Capture the cell that displays the provided text and extract its (X, Y) central coordinate. 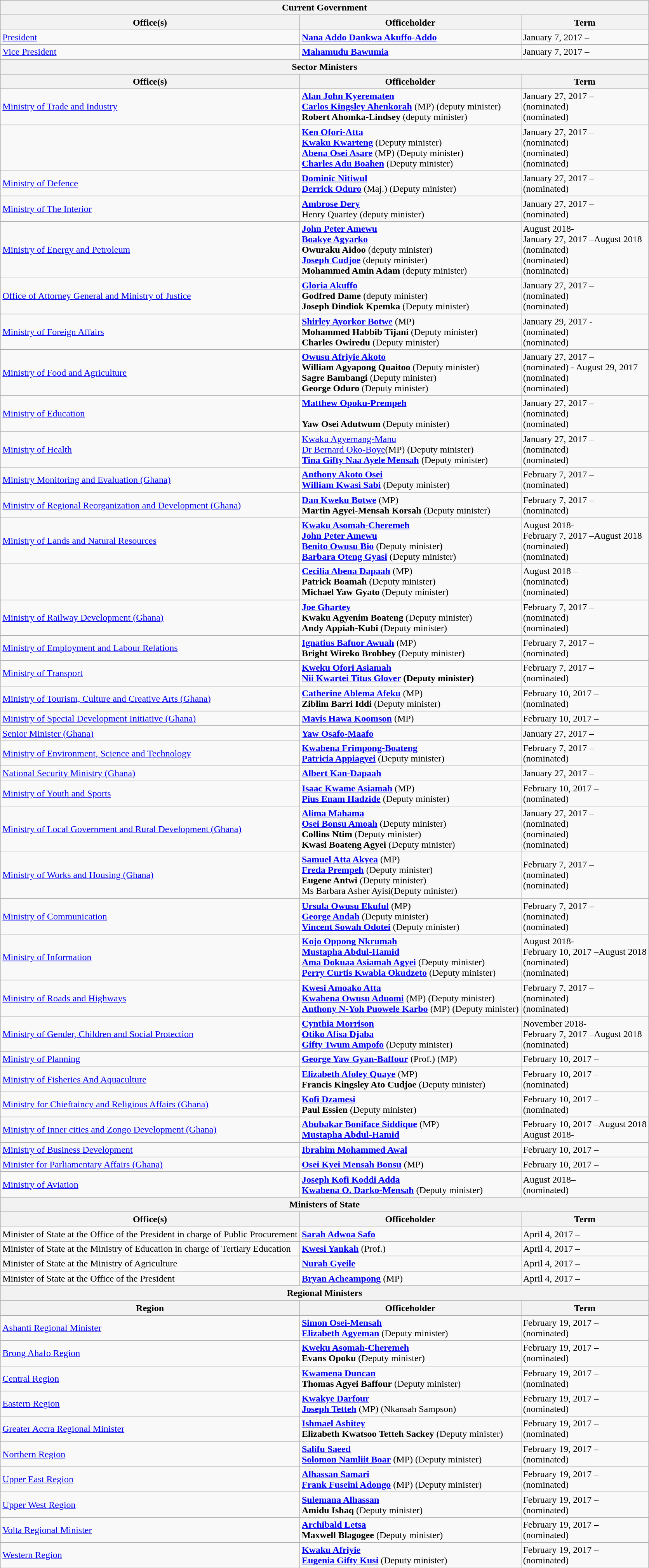
Albert Kan-Dapaah (410, 773)
Ambrose DeryHenry Quartey (deputy minister) (410, 209)
Elizabeth Afoley Quaye (MP)Francis Kingsley Ato Cudjoe (Deputy minister) (410, 1079)
Dominic NitiwulDerrick Oduro (Maj.) (Deputy minister) (410, 183)
Ministry Monitoring and Evaluation (Ghana) (150, 480)
Ministry of Tourism, Culture and Creative Arts (Ghana) (150, 699)
Region (150, 1308)
Office of Attorney General and Ministry of Justice (150, 296)
Yaw Osafo-Maafo (410, 733)
Regional Ministers (325, 1293)
Eastern Region (150, 1403)
Ministry of Local Government and Rural Development (Ghana) (150, 829)
January 29, 2017 -(nominated)(nominated) (585, 331)
Greater Accra Regional Minister (150, 1429)
Vice President (150, 52)
Ministry of Roads and Highways (150, 998)
Minister of State at the Office of the President (150, 1278)
Isaac Kwame Asiamah (MP)Pius Enam Hadzide (Deputy minister) (410, 793)
Simon Osei-MensahElizabeth Agyeman (Deputy minister) (410, 1328)
August 2018-February 10, 2017 –August 2018(nominated)(nominated) (585, 957)
Ministry of Special Development Initiative (Ghana) (150, 718)
Joseph Kofi Koddi AddaKwabena O. Darko-Mensah (Deputy minister) (410, 1185)
Kofi DzamesiPaul Essien (Deputy minister) (410, 1105)
Ministry of Education (150, 414)
Gloria AkuffoGodfred Dame (deputy minister)Joseph Dindiok Kpemka (Deputy minister) (410, 296)
Minister of State at the Office of the President in charge of Public Procurement (150, 1234)
Current Government (325, 8)
Shirley Ayorkor Botwe (MP)Mohammed Habbib Tijani (Deputy minister)Charles Owiredu (Deputy minister) (410, 331)
Ministry of Trade and Industry (150, 107)
Ministry of Lands and Natural Resources (150, 541)
Ignatius Bafuor Awuah (MP)Bright Wireko Brobbey (Deputy minister) (410, 648)
Ministry of Youth and Sports (150, 793)
President (150, 37)
Sarah Adwoa Safo (410, 1234)
Central Region (150, 1379)
Ministry of Fisheries And Aquaculture (150, 1079)
November 2018-February 7, 2017 –August 2018(nominated) (585, 1034)
Ministry of Food and Agriculture (150, 373)
Volta Regional Minister (150, 1530)
Kweku Asomah-CheremehEvans Opoku (Deputy minister) (410, 1353)
Cecilia Abena Dapaah (MP)Patrick Boamah (Deputy minister)Michael Yaw Gyato (Deputy minister) (410, 582)
John Peter AmewuBoakye Agyarko Owuraku Aidoo (deputy minister)Joseph Cudjoe (deputy minister)Mohammed Amin Adam (deputy minister) (410, 250)
Brong Ahafo Region (150, 1353)
Ministry of Regional Reorganization and Development (Ghana) (150, 505)
Ministry of Business Development (150, 1150)
Kweku Ofori AsiamahNii Kwartei Titus Glover (Deputy minister) (410, 673)
Alima MahamaOsei Bonsu Amoah (Deputy minister)Collins Ntim (Deputy minister)Kwasi Boateng Agyei (Deputy minister) (410, 829)
Ministers of State (325, 1204)
Ministry of Environment, Science and Technology (150, 753)
Ursula Owusu Ekuful (MP)George Andah (Deputy minister)Vincent Sowah Odotei (Deputy minister) (410, 916)
Ministry of Works and Housing (Ghana) (150, 876)
Western Region (150, 1555)
Mavis Hawa Koomson (MP) (410, 718)
January 27, 2017 –(nominated) - August 29, 2017(nominated)(nominated) (585, 373)
Cynthia MorrisonOtiko Afisa DjabaGifty Twum Ampofo (Deputy minister) (410, 1034)
Salifu SaeedSolomon Namliit Boar (MP) (Deputy minister) (410, 1454)
Matthew Opoku-PrempehYaw Osei Adutwum (Deputy minister) (410, 414)
Ministry of Information (150, 957)
George Yaw Gyan-Baffour (Prof.) (MP) (410, 1059)
Kwesi Amoako AttaKwabena Owusu Aduomi (MP) (Deputy minister)Anthony N-Yoh Puowele Karbo (MP) (Deputy minister) (410, 998)
Kwesi Yankah (Prof.) (410, 1249)
Kojo Oppong NkrumahMustapha Abdul-HamidAma Dokuaa Asiamah Agyei (Deputy minister)Perry Curtis Kwabla Okudzeto (Deputy minister) (410, 957)
Sector Ministers (325, 67)
Ministry of Planning (150, 1059)
February 10, 2017 –August 2018August 2018- (585, 1129)
Minister of State at the Ministry of Agriculture (150, 1264)
Ministry of Foreign Affairs (150, 331)
Abubakar Boniface Siddique (MP)Mustapha Abdul-Hamid (410, 1129)
Sulemana AlhassanAmidu Ishaq (Deputy minister) (410, 1504)
Ministry of Employment and Labour Relations (150, 648)
Upper East Region (150, 1480)
Upper West Region (150, 1504)
Ministry of Energy and Petroleum (150, 250)
Mahamudu Bawumia (410, 52)
Ministry of Railway Development (Ghana) (150, 617)
Ministry of Defence (150, 183)
Kwakye DarfourJoseph Tetteh (MP) (Nkansah Sampson) (410, 1403)
Kwamena DuncanThomas Agyei Baffour (Deputy minister) (410, 1379)
Ken Ofori-AttaKwaku Kwarteng (Deputy minister)Abena Osei Asare (MP) (Deputy minister)Charles Adu Boahen (Deputy minister) (410, 147)
Bryan Acheampong (MP) (410, 1278)
Ministry of Inner cities and Zongo Development (Ghana) (150, 1129)
Ministry of Health (150, 449)
Samuel Atta Akyea (MP)Freda Prempeh (Deputy minister)Eugene Antwi (Deputy minister)Ms Barbara Asher Ayisi(Deputy minister) (410, 876)
Minister for Parliamentary Affairs (Ghana) (150, 1164)
Kwaku Agyemang-ManuDr Bernard Oko-Boye(MP) (Deputy minister)Tina Gifty Naa Ayele Mensah (Deputy minister) (410, 449)
Nana Addo Dankwa Akuffo-Addo (410, 37)
Nurah Gyeile (410, 1264)
August 2018 –(nominated)(nominated) (585, 582)
Ministry of Aviation (150, 1185)
Joe GharteyKwaku Agyenim Boateng (Deputy minister)Andy Appiah-Kubi (Deputy minister) (410, 617)
Ministry of Communication (150, 916)
August 2018-February 7, 2017 –August 2018(nominated)(nominated) (585, 541)
Ministry for Chieftaincy and Religious Affairs (Ghana) (150, 1105)
Catherine Ablema Afeku (MP)Ziblim Barri Iddi (Deputy minister) (410, 699)
Osei Kyei Mensah Bonsu (MP) (410, 1164)
Ministry of The Interior (150, 209)
Ibrahim Mohammed Awal (410, 1150)
National Security Ministry (Ghana) (150, 773)
Senior Minister (Ghana) (150, 733)
August 2018–(nominated) (585, 1185)
August 2018-January 27, 2017 –August 2018(nominated)(nominated)(nominated) (585, 250)
Kwaku Asomah-CheremehJohn Peter AmewuBenito Owusu Bio (Deputy minister)Barbara Oteng Gyasi (Deputy minister) (410, 541)
Ministry of Gender, Children and Social Protection (150, 1034)
Owusu Afriyie Akoto William Agyapong Quaitoo (Deputy minister)Sagre Bambangi (Deputy minister)George Oduro (Deputy minister) (410, 373)
Ishmael AshiteyElizabeth Kwatsoo Tetteh Sackey (Deputy minister) (410, 1429)
Ministry of Transport (150, 673)
Kwabena Frimpong-BoatengPatricia Appiagyei (Deputy minister) (410, 753)
Minister of State at the Ministry of Education in charge of Tertiary Education (150, 1249)
Ashanti Regional Minister (150, 1328)
Archibald LetsaMaxwell Blagogee (Deputy minister) (410, 1530)
Alhassan SamariFrank Fuseini Adongo (MP) (Deputy minister) (410, 1480)
Dan Kweku Botwe (MP)Martin Agyei-Mensah Korsah (Deputy minister) (410, 505)
Kwaku AfriyieEugenia Gifty Kusi (Deputy minister) (410, 1555)
Alan John KyerematenCarlos Kingsley Ahenkorah (MP) (deputy minister)Robert Ahomka-Lindsey (deputy minister) (410, 107)
Anthony Akoto Osei William Kwasi Sabi (Deputy minister) (410, 480)
Northern Region (150, 1454)
